Return the [X, Y] coordinate for the center point of the cell that contains the specified text.  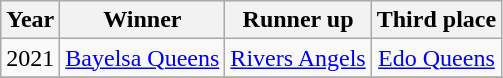
Bayelsa Queens [142, 58]
Rivers Angels [298, 58]
Third place [436, 20]
Runner up [298, 20]
2021 [30, 58]
Winner [142, 20]
Year [30, 20]
Edo Queens [436, 58]
